Identify which cell holds the provided text, then report its [x, y] central coordinate. 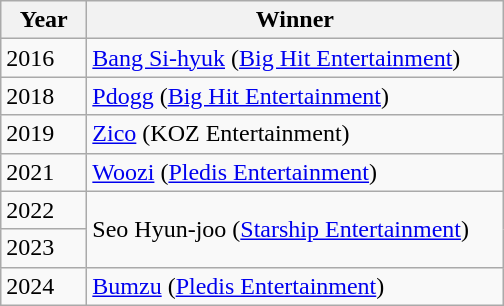
Year [44, 20]
2023 [44, 248]
Zico (KOZ Entertainment) [295, 134]
Bumzu (Pledis Entertainment) [295, 286]
Pdogg (Big Hit Entertainment) [295, 96]
Winner [295, 20]
Woozi (Pledis Entertainment) [295, 172]
2022 [44, 210]
Seo Hyun-joo (Starship Entertainment) [295, 229]
2018 [44, 96]
2019 [44, 134]
Bang Si-hyuk (Big Hit Entertainment) [295, 58]
2024 [44, 286]
2021 [44, 172]
2016 [44, 58]
